Find where the given text appears and provide that cell's center as (x, y) coordinate. 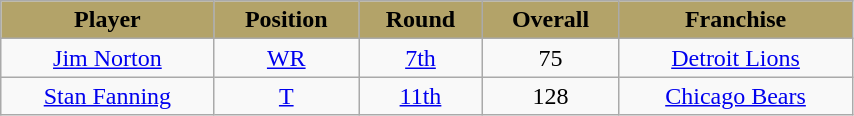
Detroit Lions (736, 58)
7th (420, 58)
128 (550, 96)
11th (420, 96)
Jim Norton (108, 58)
Stan Fanning (108, 96)
Player (108, 20)
T (286, 96)
WR (286, 58)
Overall (550, 20)
Position (286, 20)
Franchise (736, 20)
Round (420, 20)
75 (550, 58)
Chicago Bears (736, 96)
